From the cell containing the given text, extract its center point as (X, Y) coordinate. 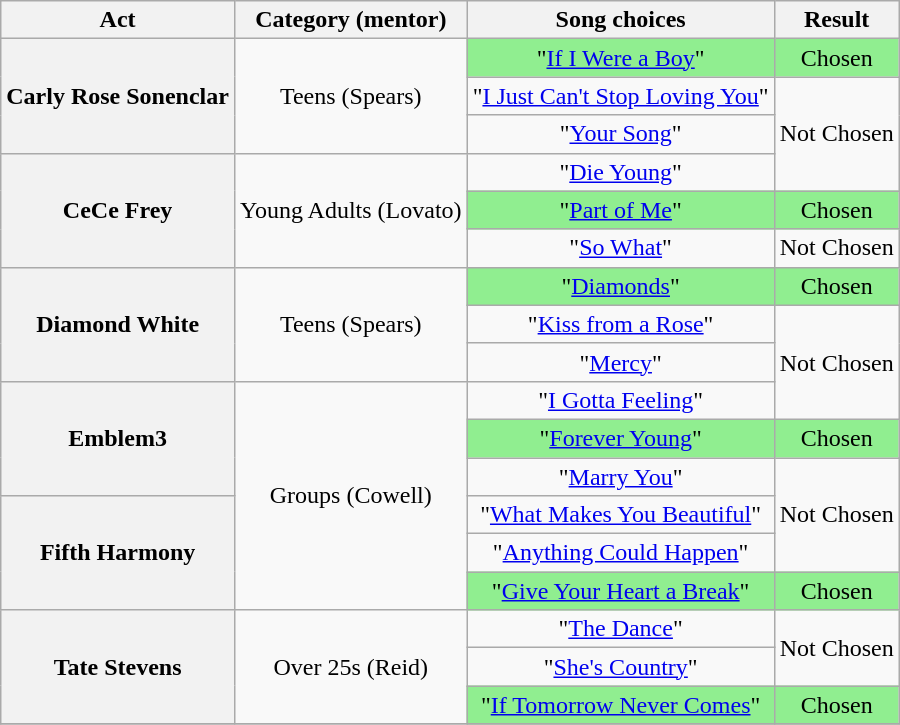
"Kiss from a Rose" (620, 324)
Category (mentor) (350, 20)
Tate Stevens (118, 667)
"Your Song" (620, 134)
CeCe Frey (118, 210)
"Marry You" (620, 477)
Result (836, 20)
"What Makes You Beautiful" (620, 515)
Emblem3 (118, 438)
"Part of Me" (620, 210)
"Forever Young" (620, 438)
"She's Country" (620, 667)
"I Gotta Feeling" (620, 400)
"Mercy" (620, 362)
"The Dance" (620, 629)
"Die Young" (620, 172)
Act (118, 20)
Fifth Harmony (118, 553)
Diamond White (118, 324)
Song choices (620, 20)
Groups (Cowell) (350, 495)
"If Tomorrow Never Comes" (620, 705)
"Anything Could Happen" (620, 553)
Over 25s (Reid) (350, 667)
"So What" (620, 248)
"Diamonds" (620, 286)
Carly Rose Sonenclar (118, 96)
"I Just Can't Stop Loving You" (620, 96)
"Give Your Heart a Break" (620, 591)
"If I Were a Boy" (620, 58)
Young Adults (Lovato) (350, 210)
